Return the [x, y] coordinate for the center point of the cell that contains the specified text.  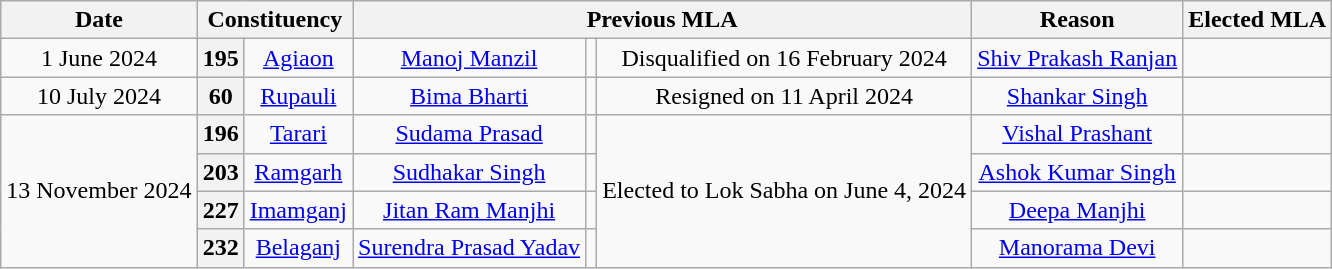
13 November 2024 [99, 191]
Deepa Manjhi [1078, 210]
Date [99, 20]
Manoj Manzil [470, 58]
Tarari [298, 134]
Shankar Singh [1078, 96]
Bima Bharti [470, 96]
Rupauli [298, 96]
Elected MLA [1258, 20]
Jitan Ram Manjhi [470, 210]
Agiaon [298, 58]
10 July 2024 [99, 96]
196 [220, 134]
Vishal Prashant [1078, 134]
195 [220, 58]
203 [220, 172]
1 June 2024 [99, 58]
Previous MLA [662, 20]
Ramgarh [298, 172]
Elected to Lok Sabha on June 4, 2024 [784, 191]
Sudama Prasad [470, 134]
Surendra Prasad Yadav [470, 248]
Manorama Devi [1078, 248]
Belaganj [298, 248]
Resigned on 11 April 2024 [784, 96]
232 [220, 248]
Sudhakar Singh [470, 172]
Reason [1078, 20]
60 [220, 96]
Shiv Prakash Ranjan [1078, 58]
Disqualified on 16 February 2024 [784, 58]
Constituency [274, 20]
Ashok Kumar Singh [1078, 172]
227 [220, 210]
Imamganj [298, 210]
